Identify which cell holds the provided text, then report its (X, Y) central coordinate. 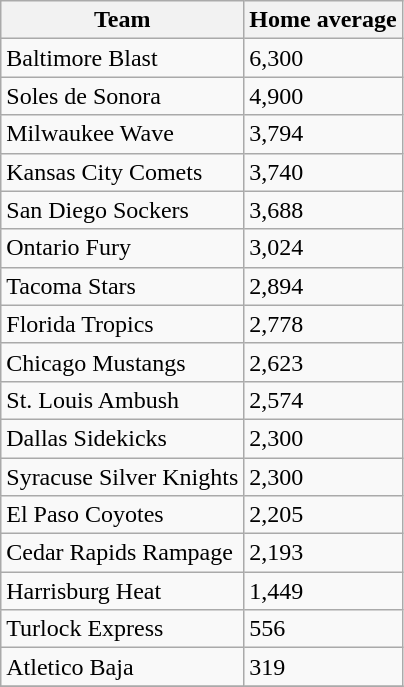
Team (122, 20)
556 (323, 629)
San Diego Sockers (122, 210)
Syracuse Silver Knights (122, 477)
6,300 (323, 58)
3,688 (323, 210)
Turlock Express (122, 629)
Baltimore Blast (122, 58)
3,740 (323, 172)
Milwaukee Wave (122, 134)
El Paso Coyotes (122, 515)
Harrisburg Heat (122, 591)
Dallas Sidekicks (122, 438)
2,894 (323, 286)
1,449 (323, 591)
Florida Tropics (122, 324)
2,778 (323, 324)
Soles de Sonora (122, 96)
2,205 (323, 515)
Kansas City Comets (122, 172)
Chicago Mustangs (122, 362)
2,193 (323, 553)
2,623 (323, 362)
Ontario Fury (122, 248)
3,794 (323, 134)
319 (323, 667)
St. Louis Ambush (122, 400)
2,574 (323, 400)
Cedar Rapids Rampage (122, 553)
4,900 (323, 96)
Home average (323, 20)
Atletico Baja (122, 667)
3,024 (323, 248)
Tacoma Stars (122, 286)
